Pinpoint the cell where the given text exists, returning its [x, y] midpoint coordinate. 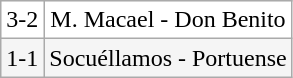
1-1 [22, 58]
M. Macael - Don Benito [168, 20]
3-2 [22, 20]
Socuéllamos - Portuense [168, 58]
